Extract the (x, y) coordinate from the center of the cell holding the provided text.  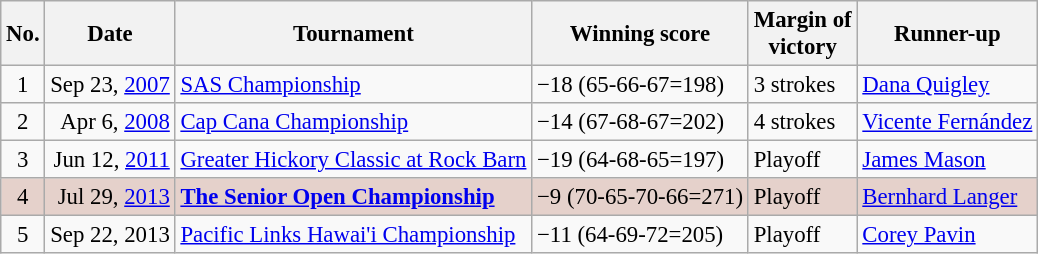
Date (110, 34)
Sep 23, 2007 (110, 85)
4 (23, 197)
Bernhard Langer (948, 197)
Runner-up (948, 34)
Cap Cana Championship (354, 122)
5 (23, 235)
The Senior Open Championship (354, 197)
Vicente Fernández (948, 122)
SAS Championship (354, 85)
1 (23, 85)
−18 (65-66-67=198) (640, 85)
Dana Quigley (948, 85)
3 (23, 160)
2 (23, 122)
No. (23, 34)
Margin ofvictory (802, 34)
−9 (70-65-70-66=271) (640, 197)
3 strokes (802, 85)
Greater Hickory Classic at Rock Barn (354, 160)
James Mason (948, 160)
4 strokes (802, 122)
Winning score (640, 34)
−11 (64-69-72=205) (640, 235)
Corey Pavin (948, 235)
−14 (67-68-67=202) (640, 122)
−19 (64-68-65=197) (640, 160)
Jun 12, 2011 (110, 160)
Tournament (354, 34)
Sep 22, 2013 (110, 235)
Jul 29, 2013 (110, 197)
Apr 6, 2008 (110, 122)
Pacific Links Hawai'i Championship (354, 235)
